Scan for the cell matching the given text and deliver its (x, y) coordinate at center. 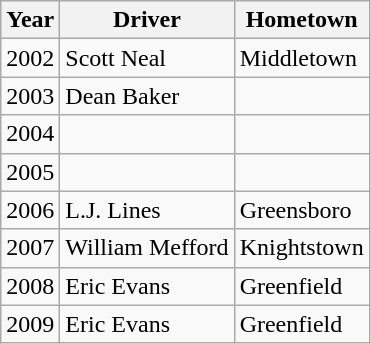
Hometown (302, 20)
L.J. Lines (147, 210)
2007 (30, 248)
2006 (30, 210)
2005 (30, 172)
2004 (30, 134)
Year (30, 20)
2003 (30, 96)
2008 (30, 286)
Knightstown (302, 248)
2002 (30, 58)
Scott Neal (147, 58)
William Mefford (147, 248)
Dean Baker (147, 96)
Greensboro (302, 210)
Middletown (302, 58)
2009 (30, 324)
Driver (147, 20)
